Return the [x, y] coordinate for the center point of the cell that contains the specified text.  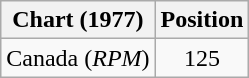
Position [202, 20]
Chart (1977) [78, 20]
Canada (RPM) [78, 58]
125 [202, 58]
